Scan for the cell matching the given text and deliver its [X, Y] coordinate at center. 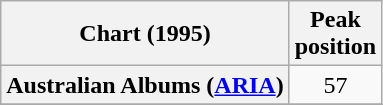
Chart (1995) [145, 34]
Australian Albums (ARIA) [145, 85]
57 [335, 85]
Peakposition [335, 34]
